Provide the (x, y) coordinate of the cell's center where the given text is located.  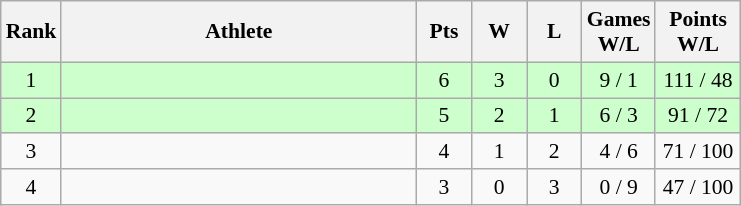
Pts (444, 32)
GamesW/L (619, 32)
9 / 1 (619, 80)
71 / 100 (698, 152)
L (554, 32)
W (500, 32)
0 / 9 (619, 187)
Rank (32, 32)
91 / 72 (698, 116)
6 (444, 80)
Athlete (238, 32)
47 / 100 (698, 187)
111 / 48 (698, 80)
6 / 3 (619, 116)
5 (444, 116)
PointsW/L (698, 32)
4 / 6 (619, 152)
